From the cell containing the given text, extract its center point as [X, Y] coordinate. 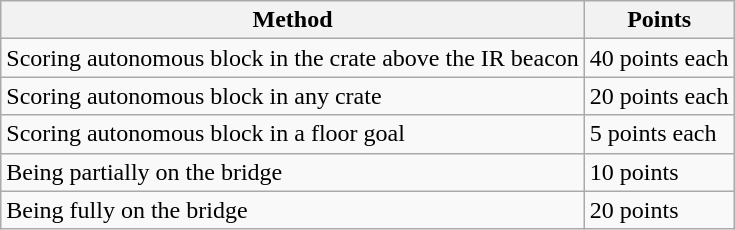
Scoring autonomous block in the crate above the IR beacon [293, 58]
20 points each [659, 96]
Scoring autonomous block in a floor goal [293, 134]
Being fully on the bridge [293, 210]
Being partially on the bridge [293, 172]
Points [659, 20]
5 points each [659, 134]
40 points each [659, 58]
Method [293, 20]
20 points [659, 210]
Scoring autonomous block in any crate [293, 96]
10 points [659, 172]
